Capture the cell that displays the provided text and extract its [X, Y] central coordinate. 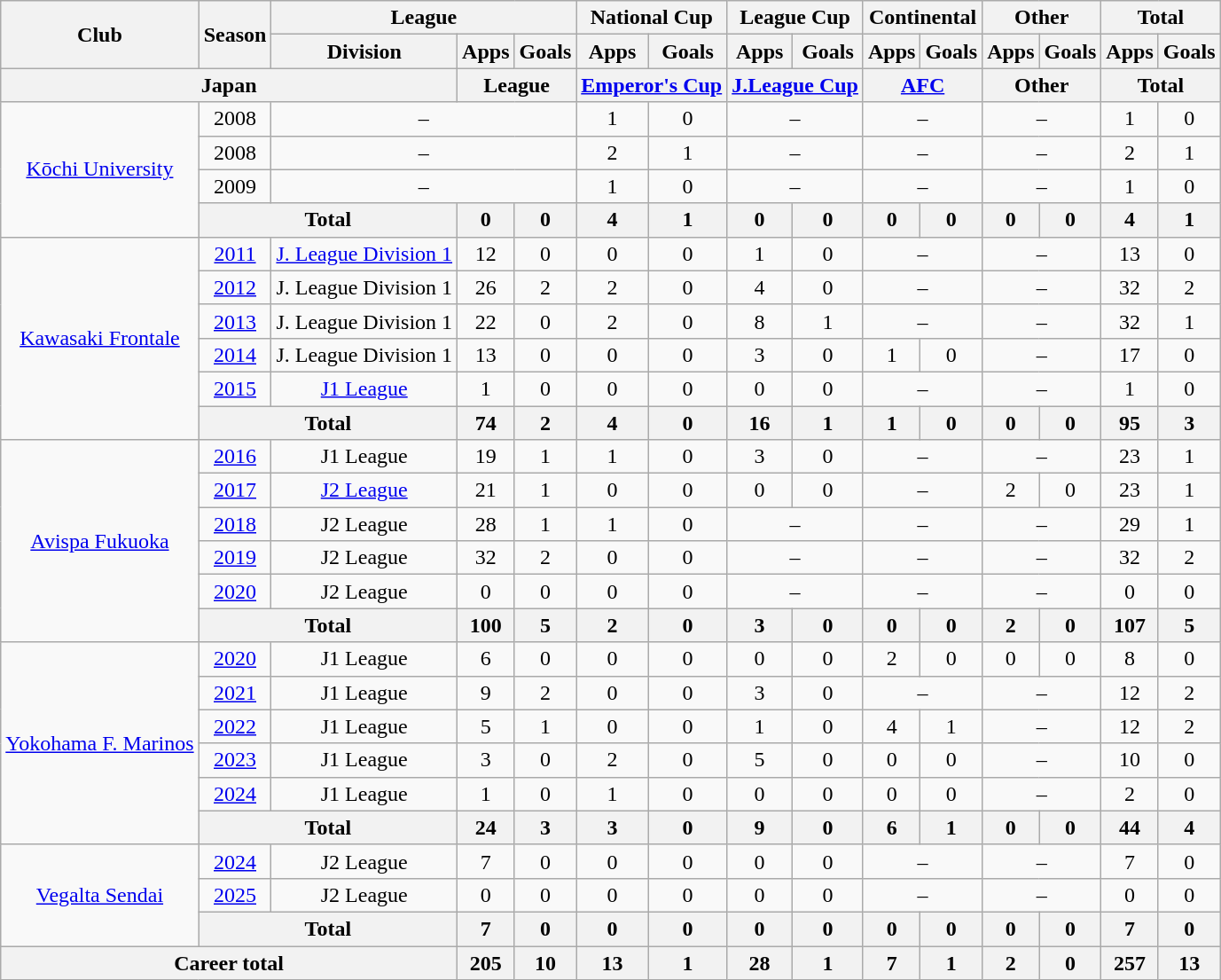
17 [1130, 355]
J.League Cup [795, 85]
2016 [235, 457]
21 [486, 490]
Yokohama F. Marinos [99, 743]
26 [486, 287]
2021 [235, 693]
2015 [235, 388]
Japan [229, 85]
22 [486, 321]
74 [486, 423]
2019 [235, 558]
AFC [922, 85]
2017 [235, 490]
2011 [235, 254]
29 [1130, 524]
Continental [922, 18]
League Cup [795, 18]
2013 [235, 321]
95 [1130, 423]
Club [99, 35]
National Cup [652, 18]
Career total [229, 962]
2009 [235, 186]
2018 [235, 524]
2022 [235, 726]
100 [486, 625]
Kōchi University [99, 169]
205 [486, 962]
Season [235, 35]
44 [1130, 827]
Vegalta Sendai [99, 895]
Division [364, 51]
2025 [235, 895]
24 [486, 827]
2014 [235, 355]
Emperor's Cup [652, 85]
107 [1130, 625]
2012 [235, 287]
257 [1130, 962]
16 [760, 423]
Avispa Fukuoka [99, 541]
19 [486, 457]
Kawasaki Frontale [99, 338]
2023 [235, 760]
